Return (x, y) of the center of cell containing provided text 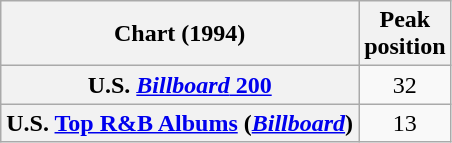
32 (405, 85)
U.S. Top R&B Albums (Billboard) (180, 123)
13 (405, 123)
Chart (1994) (180, 34)
U.S. Billboard 200 (180, 85)
Peakposition (405, 34)
